Capture the cell that displays the provided text and extract its [X, Y] central coordinate. 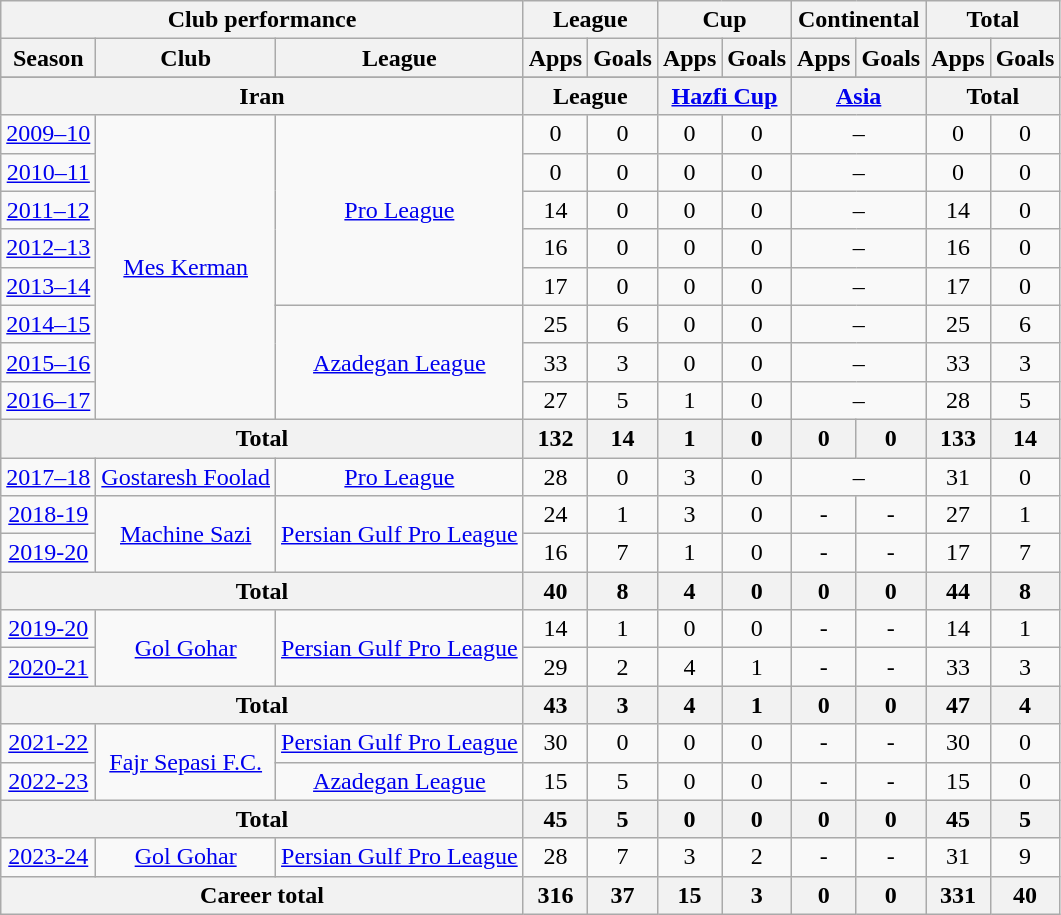
Cup [724, 20]
2022-23 [48, 781]
2017–18 [48, 477]
Gostaresh Foolad [186, 477]
Mes Kerman [186, 267]
2011–12 [48, 210]
133 [958, 438]
2010–11 [48, 172]
Club performance [262, 20]
2012–13 [48, 248]
Iran [262, 96]
316 [555, 895]
Hazfi Cup [724, 96]
Continental [859, 20]
331 [958, 895]
Club [186, 58]
43 [555, 705]
2014–15 [48, 324]
2020-21 [48, 667]
29 [555, 667]
9 [1025, 857]
132 [555, 438]
2018-19 [48, 515]
2023-24 [48, 857]
24 [555, 515]
2016–17 [48, 400]
44 [958, 591]
37 [623, 895]
Season [48, 58]
2021-22 [48, 743]
Fajr Sepasi F.C. [186, 762]
2009–10 [48, 134]
Asia [859, 96]
2015–16 [48, 362]
2013–14 [48, 286]
47 [958, 705]
Career total [262, 895]
Machine Sazi [186, 534]
